Scan for the cell matching the given text and deliver its (x, y) coordinate at center. 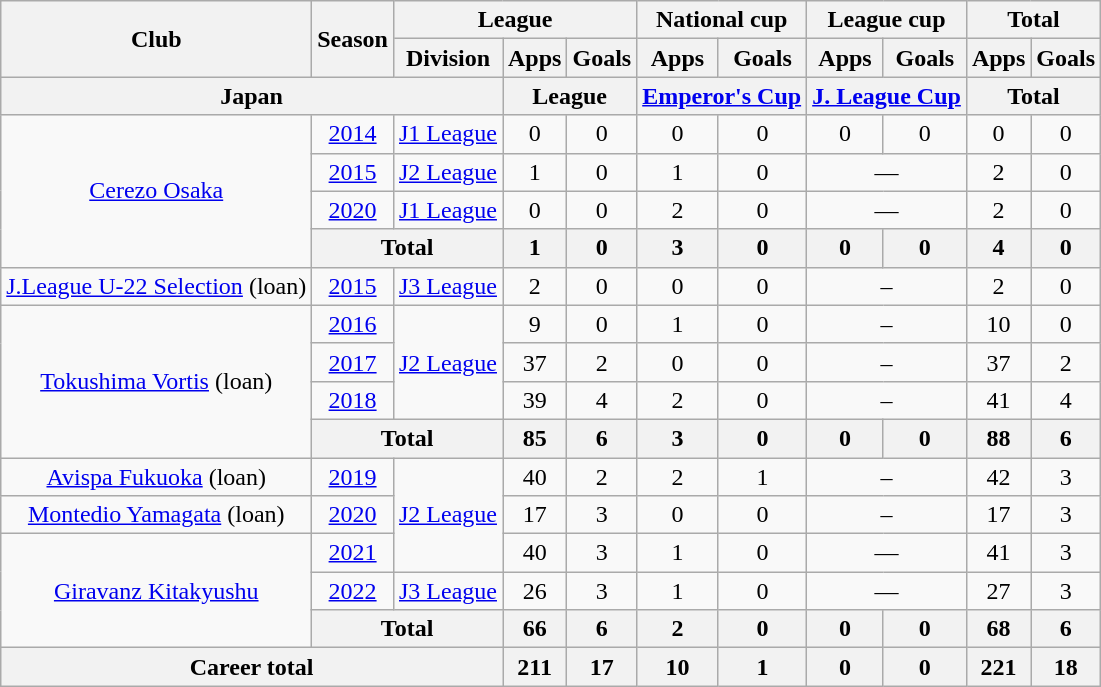
Division (448, 58)
J. League Cup (887, 96)
27 (998, 591)
68 (998, 629)
18 (1066, 667)
42 (998, 477)
League cup (887, 20)
Season (353, 39)
2017 (353, 362)
26 (534, 591)
National cup (722, 20)
J.League U-22 Selection (loan) (156, 286)
9 (534, 324)
88 (998, 438)
Tokushima Vortis (loan) (156, 381)
Cerezo Osaka (156, 191)
2014 (353, 134)
Emperor's Cup (722, 96)
Club (156, 39)
85 (534, 438)
2019 (353, 477)
211 (534, 667)
221 (998, 667)
66 (534, 629)
Career total (252, 667)
2016 (353, 324)
2021 (353, 553)
39 (534, 400)
Japan (252, 96)
Giravanz Kitakyushu (156, 591)
2018 (353, 400)
Montedio Yamagata (loan) (156, 515)
2022 (353, 591)
Avispa Fukuoka (loan) (156, 477)
